Locate the cell with the specified text and output its [X, Y] center coordinate. 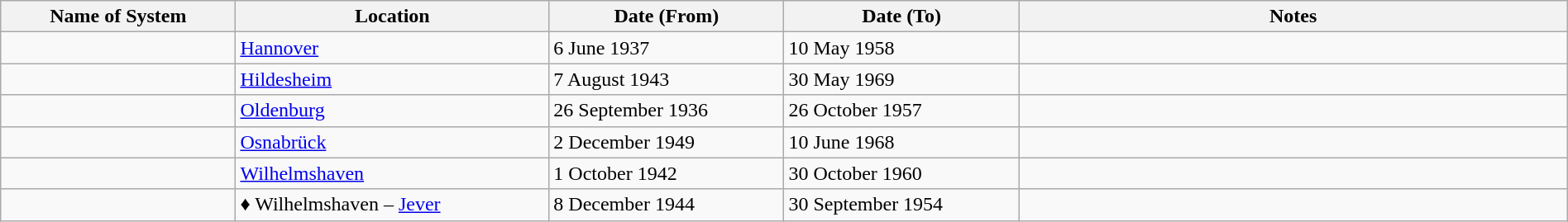
Hildesheim [392, 79]
2 December 1949 [667, 142]
Location [392, 17]
Oldenburg [392, 111]
♦ Wilhelmshaven – Jever [392, 205]
Wilhelmshaven [392, 173]
Date (To) [901, 17]
30 May 1969 [901, 79]
Notes [1293, 17]
Osnabrück [392, 142]
Name of System [118, 17]
Hannover [392, 48]
10 May 1958 [901, 48]
8 December 1944 [667, 205]
Date (From) [667, 17]
1 October 1942 [667, 173]
30 October 1960 [901, 173]
6 June 1937 [667, 48]
10 June 1968 [901, 142]
26 September 1936 [667, 111]
7 August 1943 [667, 79]
26 October 1957 [901, 111]
30 September 1954 [901, 205]
